Extract the (X, Y) coordinate from the center of the cell holding the provided text.  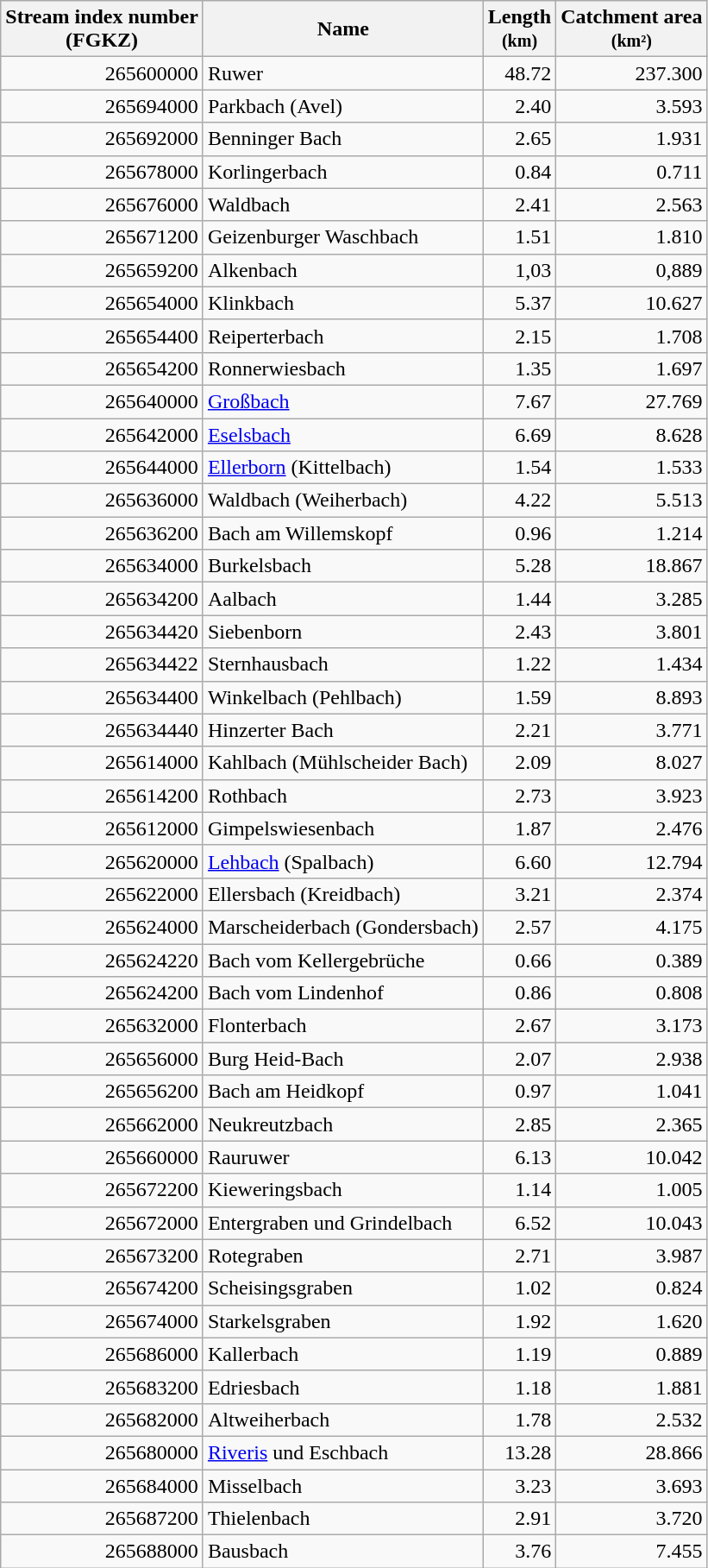
2.57 (519, 927)
265684000 (102, 1485)
1,03 (519, 270)
265636000 (102, 501)
265634200 (102, 599)
13.28 (519, 1452)
3.987 (631, 1256)
1.14 (519, 1190)
Gimpelswiesenbach (343, 828)
Eselsbach (343, 434)
8.628 (631, 434)
3.801 (631, 632)
2.71 (519, 1256)
0.389 (631, 960)
Ronnerwiesbach (343, 368)
6.52 (519, 1223)
1.697 (631, 368)
265662000 (102, 1124)
Bach am Heidkopf (343, 1092)
6.13 (519, 1157)
5.513 (631, 501)
3.173 (631, 1026)
Geizenburger Waschbach (343, 237)
Klinkbach (343, 303)
3.771 (631, 730)
1.19 (519, 1354)
265634420 (102, 632)
265632000 (102, 1026)
265654400 (102, 336)
0.889 (631, 1354)
8.893 (631, 697)
265612000 (102, 828)
265674000 (102, 1321)
Starkelsgraben (343, 1321)
2.40 (519, 106)
10.627 (631, 303)
0.96 (519, 533)
1.708 (631, 336)
Ruwer (343, 73)
Waldbach (343, 205)
2.365 (631, 1124)
7.67 (519, 401)
265692000 (102, 139)
0.84 (519, 172)
Bausbach (343, 1552)
265654200 (102, 368)
2.65 (519, 139)
265672200 (102, 1190)
265688000 (102, 1552)
265634422 (102, 664)
265634440 (102, 730)
265636200 (102, 533)
1.810 (631, 237)
0,889 (631, 270)
Scheisingsgraben (343, 1288)
3.23 (519, 1485)
3.285 (631, 599)
Edriesbach (343, 1387)
3.593 (631, 106)
4.22 (519, 501)
Rothbach (343, 796)
265644000 (102, 468)
2.73 (519, 796)
0.808 (631, 993)
Lehbach (Spalbach) (343, 861)
265614000 (102, 763)
265624200 (102, 993)
265694000 (102, 106)
2.15 (519, 336)
7.455 (631, 1552)
265686000 (102, 1354)
10.043 (631, 1223)
Winkelbach (Pehlbach) (343, 697)
2.21 (519, 730)
6.60 (519, 861)
Sternhausbach (343, 664)
0.97 (519, 1092)
Stream index number(FGKZ) (102, 29)
1.44 (519, 599)
1.533 (631, 468)
2.85 (519, 1124)
2.09 (519, 763)
0.711 (631, 172)
8.027 (631, 763)
0.824 (631, 1288)
Großbach (343, 401)
0.86 (519, 993)
Rotegraben (343, 1256)
265634400 (102, 697)
265687200 (102, 1519)
Waldbach (Weiherbach) (343, 501)
3.21 (519, 894)
265634000 (102, 566)
1.78 (519, 1420)
265673200 (102, 1256)
1.18 (519, 1387)
1.931 (631, 139)
1.005 (631, 1190)
Riveris und Eschbach (343, 1452)
2.43 (519, 632)
Rauruwer (343, 1157)
265624220 (102, 960)
237.300 (631, 73)
Entergraben und Grindelbach (343, 1223)
Reiperterbach (343, 336)
Ellerborn (Kittelbach) (343, 468)
Bach vom Lindenhof (343, 993)
265654000 (102, 303)
3.923 (631, 796)
Misselbach (343, 1485)
Burkelsbach (343, 566)
2.41 (519, 205)
2.91 (519, 1519)
1.54 (519, 468)
Kieweringsbach (343, 1190)
1.434 (631, 664)
Aalbach (343, 599)
1.92 (519, 1321)
265620000 (102, 861)
10.042 (631, 1157)
Name (343, 29)
18.867 (631, 566)
3.720 (631, 1519)
Marscheiderbach (Gondersbach) (343, 927)
265671200 (102, 237)
265622000 (102, 894)
1.59 (519, 697)
Bach vom Kellergebrüche (343, 960)
265656000 (102, 1059)
1.214 (631, 533)
Siebenborn (343, 632)
1.02 (519, 1288)
Neukreutzbach (343, 1124)
5.37 (519, 303)
2.938 (631, 1059)
28.866 (631, 1452)
265656200 (102, 1092)
265640000 (102, 401)
27.769 (631, 401)
Altweiherbach (343, 1420)
0.66 (519, 960)
265674200 (102, 1288)
265680000 (102, 1452)
2.532 (631, 1420)
2.374 (631, 894)
Korlingerbach (343, 172)
1.51 (519, 237)
3.693 (631, 1485)
Length(km) (519, 29)
2.07 (519, 1059)
Ellersbach (Kreidbach) (343, 894)
265600000 (102, 73)
4.175 (631, 927)
265676000 (102, 205)
12.794 (631, 861)
Bach am Willemskopf (343, 533)
Kallerbach (343, 1354)
265683200 (102, 1387)
Parkbach (Avel) (343, 106)
Thielenbach (343, 1519)
1.620 (631, 1321)
6.69 (519, 434)
2.563 (631, 205)
Benninger Bach (343, 139)
Burg Heid-Bach (343, 1059)
265672000 (102, 1223)
Flonterbach (343, 1026)
265624000 (102, 927)
Hinzerter Bach (343, 730)
1.22 (519, 664)
3.76 (519, 1552)
2.67 (519, 1026)
265678000 (102, 172)
265659200 (102, 270)
265660000 (102, 1157)
Alkenbach (343, 270)
2.476 (631, 828)
Kahlbach (Mühlscheider Bach) (343, 763)
1.87 (519, 828)
1.041 (631, 1092)
48.72 (519, 73)
1.881 (631, 1387)
265682000 (102, 1420)
5.28 (519, 566)
Catchment area(km²) (631, 29)
1.35 (519, 368)
265614200 (102, 796)
265642000 (102, 434)
